Determine the [X, Y] coordinate at the center of the cell enclosing the given text.  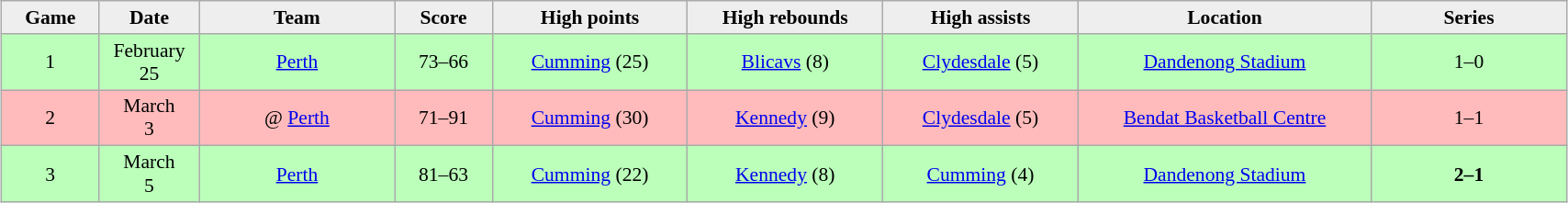
73–66 [443, 62]
71–91 [443, 118]
Date [149, 17]
Team [297, 17]
Bendat Basketball Centre [1225, 118]
Game [50, 17]
Kennedy (9) [786, 118]
3 [50, 175]
2–1 [1469, 175]
1 [50, 62]
81–63 [443, 175]
March 3 [149, 118]
High points [589, 17]
Score [443, 17]
Blicavs (8) [786, 62]
Cumming (4) [980, 175]
Cumming (22) [589, 175]
Cumming (30) [589, 118]
Series [1469, 17]
High rebounds [786, 17]
Location [1225, 17]
March 5 [149, 175]
Cumming (25) [589, 62]
@ Perth [297, 118]
1–1 [1469, 118]
1–0 [1469, 62]
Kennedy (8) [786, 175]
February 25 [149, 62]
2 [50, 118]
High assists [980, 17]
